Extract the (X, Y) coordinate from the center of the cell holding the provided text.  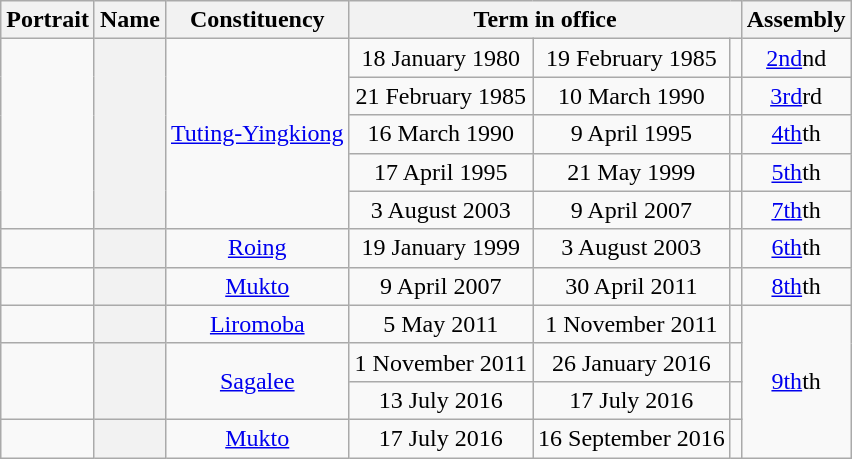
8thth (796, 286)
Constituency (257, 20)
Liromoba (257, 324)
21 May 1999 (631, 172)
21 February 1985 (440, 96)
3rdrd (796, 96)
Assembly (796, 20)
9thth (796, 381)
5 May 2011 (440, 324)
4thth (796, 134)
6thth (796, 248)
Tuting-Yingkiong (257, 134)
18 January 1980 (440, 58)
30 April 2011 (631, 286)
Portrait (48, 20)
9 April 1995 (631, 134)
16 September 2016 (631, 438)
2ndnd (796, 58)
26 January 2016 (631, 362)
17 April 1995 (440, 172)
16 March 1990 (440, 134)
Roing (257, 248)
Term in office (545, 20)
5thth (796, 172)
Sagalee (257, 381)
13 July 2016 (440, 400)
Name (130, 20)
7thth (796, 210)
19 February 1985 (631, 58)
10 March 1990 (631, 96)
19 January 1999 (440, 248)
